Output the (x, y) coordinate of the center of the cell containing the given text.  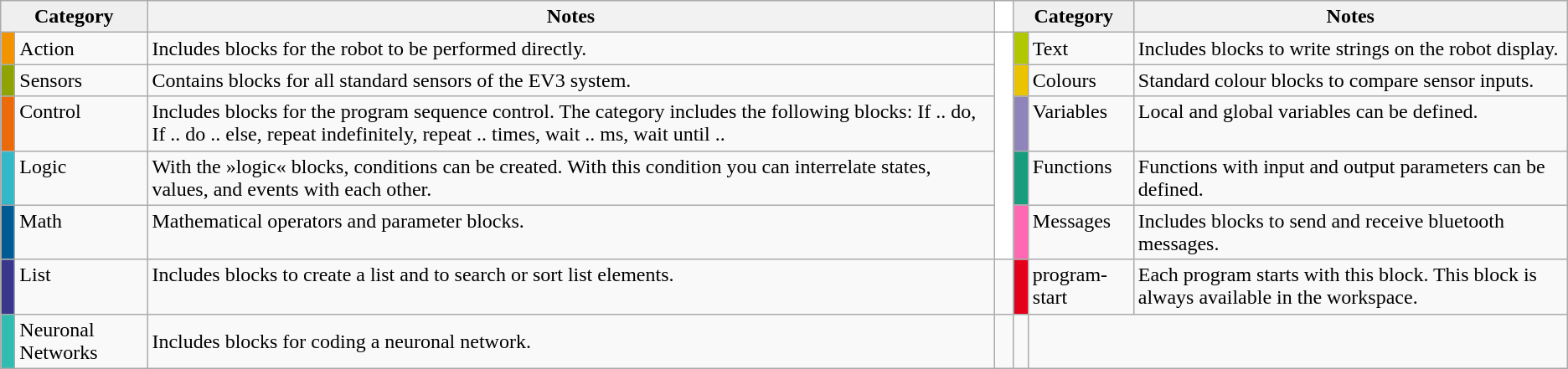
Functions with input and output parameters can be defined. (1350, 177)
Contains blocks for all standard sensors of the EV3 system. (571, 80)
Includes blocks for the robot to be performed directly. (571, 49)
Colours (1081, 80)
Logic (81, 177)
Includes blocks to create a list and to search or sort list elements. (571, 286)
Text (1081, 49)
Messages (1081, 233)
With the »logic« blocks, conditions can be created. With this condition you can interrelate states, values, and events with each other. (571, 177)
Local and global variables can be defined. (1350, 124)
Includes blocks to write strings on the robot display. (1350, 49)
Includes blocks to send and receive bluetooth messages. (1350, 233)
Each program starts with this block. This block is always available in the workspace. (1350, 286)
Includes blocks for coding a neuronal network. (571, 341)
Variables (1081, 124)
Sensors (81, 80)
Control (81, 124)
Functions (1081, 177)
Mathematical operators and parameter blocks. (571, 233)
program-start (1081, 286)
Standard colour blocks to compare sensor inputs. (1350, 80)
Neuronal Networks (81, 341)
List (81, 286)
Math (81, 233)
Action (81, 49)
